From the cell containing the given text, extract its center point as (x, y) coordinate. 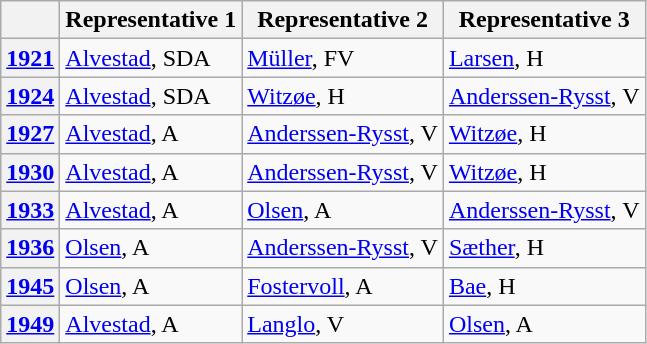
1921 (30, 58)
Bae, H (544, 286)
Larsen, H (544, 58)
Fostervoll, A (343, 286)
1933 (30, 210)
1930 (30, 172)
1936 (30, 248)
1949 (30, 324)
1927 (30, 134)
1924 (30, 96)
Representative 1 (151, 20)
Sæther, H (544, 248)
Müller, FV (343, 58)
Langlo, V (343, 324)
Representative 2 (343, 20)
1945 (30, 286)
Representative 3 (544, 20)
